Return the (x, y) coordinate for the center point of the cell that contains the specified text.  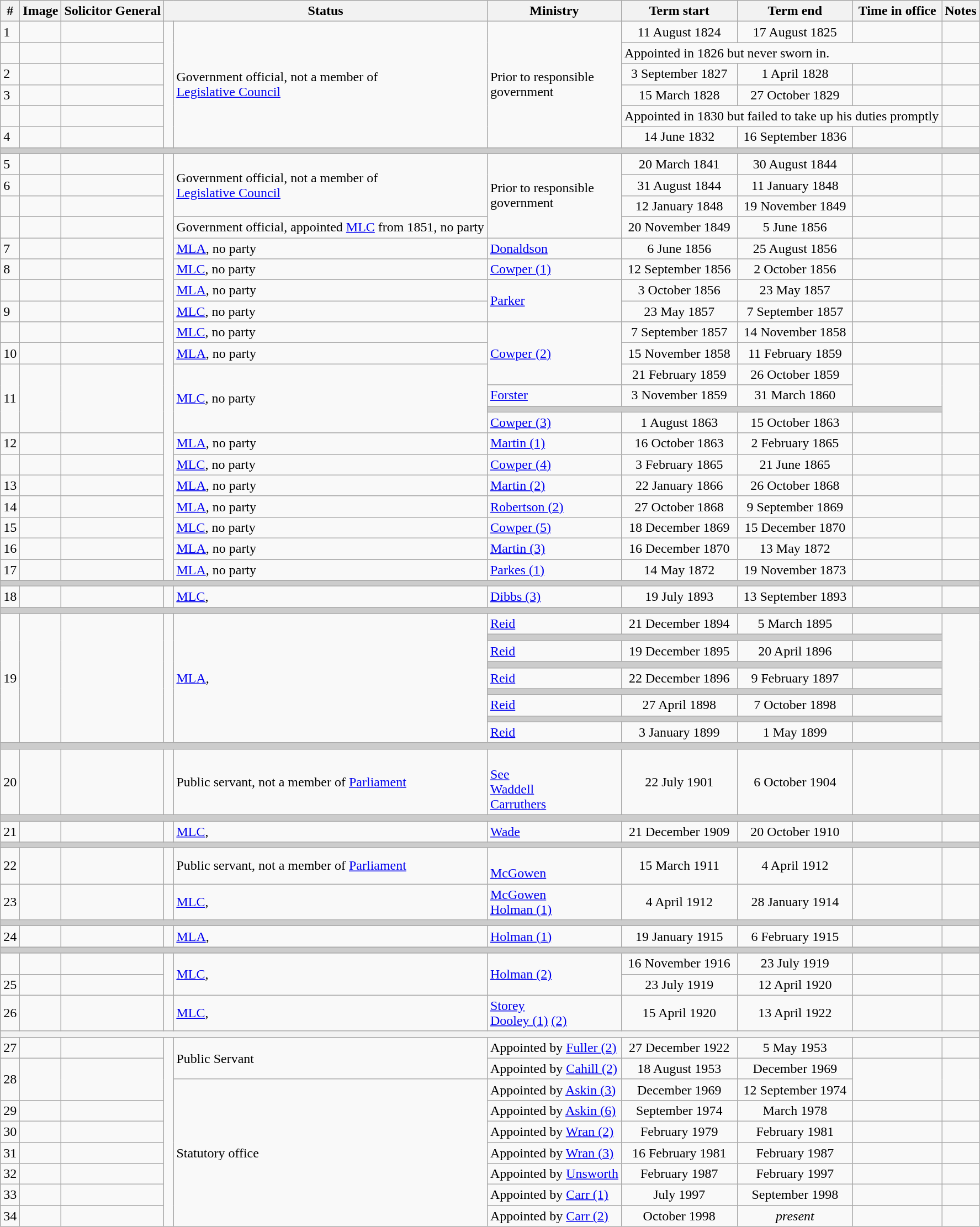
9 (10, 311)
6 June 1856 (679, 248)
16 February 1981 (679, 1152)
Appointed by Wran (3) (554, 1152)
21 February 1859 (679, 374)
Martin (2) (554, 485)
5 June 1856 (795, 227)
19 November 1849 (795, 206)
Status (326, 11)
10 (10, 353)
Appointed by Fuller (2) (554, 1048)
11 January 1848 (795, 185)
Holman (2) (554, 974)
28 (10, 1079)
34 (10, 1216)
February 1981 (795, 1131)
18 (10, 597)
Robertson (2) (554, 506)
4 (10, 137)
15 October 1863 (795, 422)
13 (10, 485)
Solicitor General (113, 11)
Holman (1) (554, 937)
11 (10, 399)
9 September 1869 (795, 506)
Cowper (1) (554, 269)
5 (10, 164)
26 October 1859 (795, 374)
3 October 1856 (679, 290)
6 (10, 185)
21 December 1909 (679, 831)
February 1997 (795, 1174)
25 August 1856 (795, 248)
StoreyDooley (1) (2) (554, 1013)
31 August 1844 (679, 185)
21 December 1894 (679, 624)
13 September 1893 (795, 597)
26 (10, 1013)
15 March 1828 (679, 95)
16 October 1863 (679, 443)
22 July 1901 (679, 782)
Government official, appointed MLC from 1851, no party (330, 227)
27 (10, 1048)
17 August 1825 (795, 32)
Dibbs (3) (554, 597)
2 October 1856 (795, 269)
15 March 1911 (679, 866)
19 December 1895 (679, 651)
2 February 1865 (795, 443)
12 September 1856 (679, 269)
16 November 1916 (679, 964)
7 October 1898 (795, 705)
9 February 1897 (795, 678)
31 (10, 1152)
17 (10, 569)
29 (10, 1110)
28 January 1914 (795, 902)
27 April 1898 (679, 705)
Appointed by Wran (2) (554, 1131)
12 (10, 443)
6 October 1904 (795, 782)
Forster (554, 395)
3 (10, 95)
Term end (795, 11)
19 July 1893 (679, 597)
Appointed by Askin (6) (554, 1110)
Term start (679, 11)
Appointed by Carr (2) (554, 1216)
20 (10, 782)
Donaldson (554, 248)
Cowper (3) (554, 422)
22 January 1866 (679, 485)
Public Servant (330, 1058)
19 (10, 678)
14 (10, 506)
1 May 1899 (795, 732)
Appointed by Unsworth (554, 1174)
7 (10, 248)
Martin (3) (554, 548)
Statutory office (330, 1152)
25 (10, 985)
31 March 1860 (795, 395)
5 March 1895 (795, 624)
13 May 1872 (795, 548)
30 (10, 1131)
September 1974 (679, 1110)
Cowper (2) (554, 353)
19 November 1873 (795, 569)
12 April 1920 (795, 985)
11 February 1859 (795, 353)
22 December 1896 (679, 678)
McGowenHolman (1) (554, 902)
20 October 1910 (795, 831)
3 February 1865 (679, 464)
15 April 1920 (679, 1013)
27 December 1922 (679, 1048)
12 January 1848 (679, 206)
8 (10, 269)
3 November 1859 (679, 395)
Wade (554, 831)
present (795, 1216)
11 August 1824 (679, 32)
Ministry (554, 11)
20 April 1896 (795, 651)
18 August 1953 (679, 1069)
5 May 1953 (795, 1048)
19 January 1915 (679, 937)
1 (10, 32)
3 September 1827 (679, 74)
Appointed by Cahill (2) (554, 1069)
16 September 1836 (795, 137)
6 February 1915 (795, 937)
McGowen (554, 866)
1 April 1828 (795, 74)
Martin (1) (554, 443)
33 (10, 1195)
26 October 1868 (795, 485)
21 (10, 831)
32 (10, 1174)
30 August 1844 (795, 164)
February 1979 (679, 1131)
July 1997 (679, 1195)
3 January 1899 (679, 732)
15 November 1858 (679, 353)
13 April 1922 (795, 1013)
23 (10, 902)
Appointed by Carr (1) (554, 1195)
2 (10, 74)
Cowper (5) (554, 527)
Appointed in 1830 but failed to take up his duties promptly (781, 116)
Notes (961, 11)
SeeWaddellCarruthers (554, 782)
14 May 1872 (679, 569)
Cowper (4) (554, 464)
15 December 1870 (795, 527)
September 1998 (795, 1195)
18 December 1869 (679, 527)
Time in office (898, 11)
22 (10, 866)
14 November 1858 (795, 332)
12 September 1974 (795, 1090)
27 October 1829 (795, 95)
21 June 1865 (795, 464)
14 June 1832 (679, 137)
Image (41, 11)
Appointed by Askin (3) (554, 1090)
March 1978 (795, 1110)
Appointed in 1826 but never sworn in. (781, 53)
Parker (554, 301)
16 December 1870 (679, 548)
# (10, 11)
27 October 1868 (679, 506)
24 (10, 937)
15 (10, 527)
20 March 1841 (679, 164)
20 November 1849 (679, 227)
16 (10, 548)
1 August 1863 (679, 422)
Parkes (1) (554, 569)
October 1998 (679, 1216)
